Scan for the cell matching the given text and deliver its (X, Y) coordinate at center. 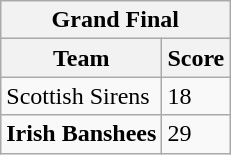
Team (82, 58)
29 (196, 134)
Scottish Sirens (82, 96)
Irish Banshees (82, 134)
18 (196, 96)
Grand Final (116, 20)
Score (196, 58)
